Pinpoint the cell where the given text exists, returning its (x, y) midpoint coordinate. 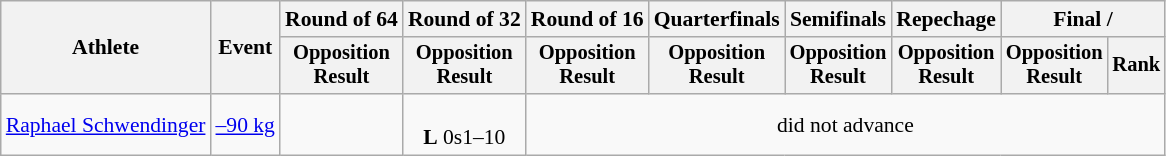
Raphael Schwendinger (106, 124)
L 0s1–10 (464, 124)
–90 kg (244, 124)
Final / (1083, 19)
Quarterfinals (717, 19)
Repechage (946, 19)
did not advance (846, 124)
Round of 16 (588, 19)
Round of 32 (464, 19)
Event (244, 48)
Rank (1136, 66)
Semifinals (838, 19)
Athlete (106, 48)
Round of 64 (342, 19)
